From the cell containing the given text, extract its center point as (X, Y) coordinate. 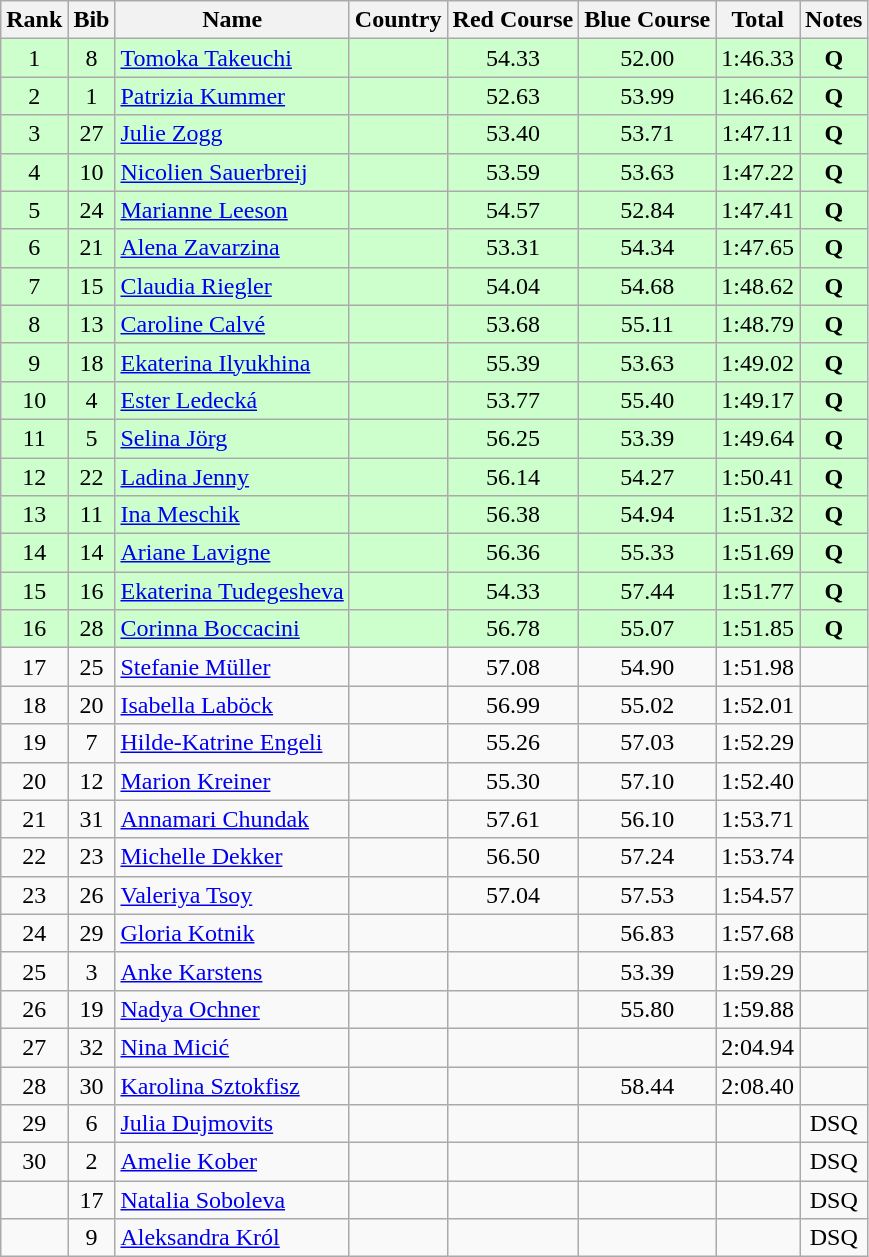
54.27 (648, 477)
57.44 (648, 591)
57.61 (513, 819)
1:52.40 (758, 781)
1:51.32 (758, 515)
53.31 (513, 248)
Alena Zavarzina (232, 248)
Patrizia Kummer (232, 96)
2:08.40 (758, 1085)
Total (758, 20)
Karolina Sztokfisz (232, 1085)
55.80 (648, 1009)
56.10 (648, 819)
1:52.01 (758, 705)
53.68 (513, 324)
53.71 (648, 134)
55.33 (648, 553)
1:50.41 (758, 477)
Ekaterina Ilyukhina (232, 362)
56.99 (513, 705)
Name (232, 20)
54.04 (513, 286)
57.10 (648, 781)
1:57.68 (758, 933)
Corinna Boccacini (232, 629)
Red Course (513, 20)
52.00 (648, 58)
54.57 (513, 210)
57.04 (513, 895)
55.26 (513, 743)
Nadya Ochner (232, 1009)
53.99 (648, 96)
52.84 (648, 210)
1:49.17 (758, 400)
1:49.02 (758, 362)
54.34 (648, 248)
1:48.79 (758, 324)
1:46.33 (758, 58)
Aleksandra Król (232, 1238)
1:59.29 (758, 971)
Marion Kreiner (232, 781)
55.02 (648, 705)
55.30 (513, 781)
52.63 (513, 96)
Ekaterina Tudegesheva (232, 591)
56.78 (513, 629)
Stefanie Müller (232, 667)
Notes (834, 20)
57.08 (513, 667)
Blue Course (648, 20)
1:54.57 (758, 895)
54.94 (648, 515)
1:49.64 (758, 438)
55.11 (648, 324)
53.77 (513, 400)
55.39 (513, 362)
Julie Zogg (232, 134)
1:53.74 (758, 857)
Natalia Soboleva (232, 1200)
Julia Dujmovits (232, 1124)
57.24 (648, 857)
Valeriya Tsoy (232, 895)
56.14 (513, 477)
56.36 (513, 553)
1:48.62 (758, 286)
Hilde-Katrine Engeli (232, 743)
1:52.29 (758, 743)
57.53 (648, 895)
Claudia Riegler (232, 286)
57.03 (648, 743)
1:59.88 (758, 1009)
Rank (34, 20)
1:53.71 (758, 819)
Selina Jörg (232, 438)
58.44 (648, 1085)
55.40 (648, 400)
56.25 (513, 438)
31 (92, 819)
1:51.98 (758, 667)
Bib (92, 20)
1:47.65 (758, 248)
Anke Karstens (232, 971)
Amelie Kober (232, 1162)
53.40 (513, 134)
Gloria Kotnik (232, 933)
32 (92, 1047)
56.38 (513, 515)
53.59 (513, 172)
Michelle Dekker (232, 857)
Country (398, 20)
2:04.94 (758, 1047)
Tomoka Takeuchi (232, 58)
1:51.85 (758, 629)
Nina Micić (232, 1047)
1:47.11 (758, 134)
Nicolien Sauerbreij (232, 172)
1:46.62 (758, 96)
1:47.41 (758, 210)
Isabella Laböck (232, 705)
Ladina Jenny (232, 477)
55.07 (648, 629)
1:47.22 (758, 172)
Annamari Chundak (232, 819)
1:51.77 (758, 591)
Marianne Leeson (232, 210)
54.90 (648, 667)
54.68 (648, 286)
Ester Ledecká (232, 400)
Caroline Calvé (232, 324)
Ina Meschik (232, 515)
Ariane Lavigne (232, 553)
56.50 (513, 857)
1:51.69 (758, 553)
56.83 (648, 933)
